Pinpoint the cell where the given text exists, returning its (x, y) midpoint coordinate. 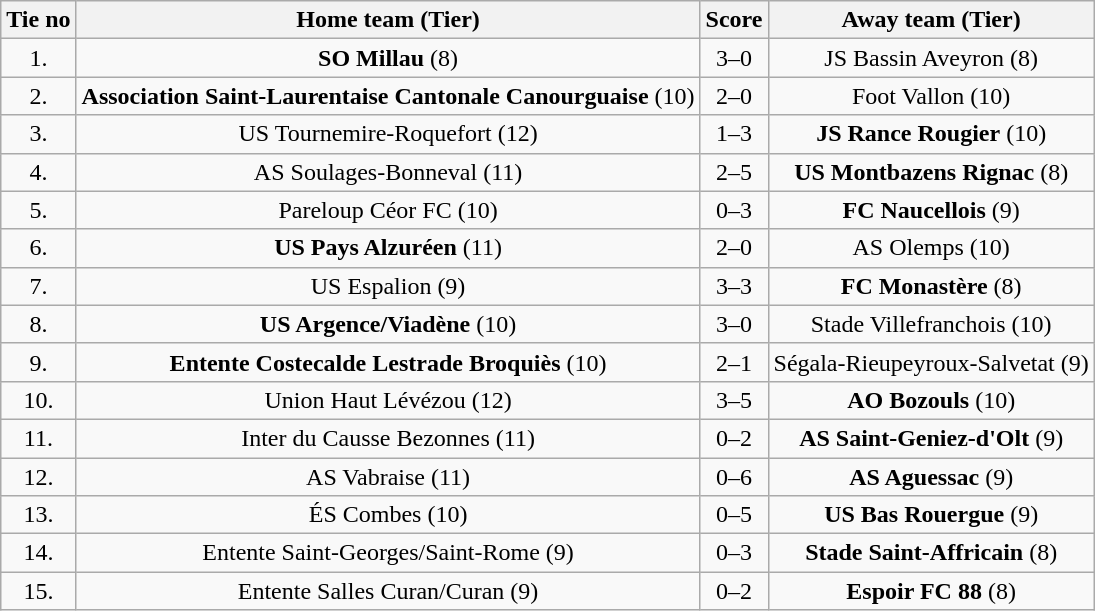
2. (38, 96)
FC Naucellois (9) (931, 210)
1. (38, 58)
Stade Villefranchois (10) (931, 324)
US Espalion (9) (388, 286)
11. (38, 438)
Ségala-Rieupeyroux-Salvetat (9) (931, 362)
JS Bassin Aveyron (8) (931, 58)
Association Saint-Laurentaise Cantonale Canourguaise (10) (388, 96)
ÉS Combes (10) (388, 515)
Entente Salles Curan/Curan (9) (388, 591)
AS Vabraise (11) (388, 477)
Pareloup Céor FC (10) (388, 210)
Union Haut Lévézou (12) (388, 400)
US Bas Rouergue (9) (931, 515)
12. (38, 477)
3–3 (734, 286)
7. (38, 286)
FC Monastère (8) (931, 286)
Entente Costecalde Lestrade Broquiès (10) (388, 362)
Score (734, 20)
Home team (Tier) (388, 20)
3–5 (734, 400)
Tie no (38, 20)
AS Olemps (10) (931, 248)
AO Bozouls (10) (931, 400)
1–3 (734, 134)
0–5 (734, 515)
US Argence/Viadène (10) (388, 324)
4. (38, 172)
US Pays Alzuréen (11) (388, 248)
AS Soulages-Bonneval (11) (388, 172)
2–5 (734, 172)
8. (38, 324)
3. (38, 134)
15. (38, 591)
2–1 (734, 362)
SO Millau (8) (388, 58)
US Montbazens Rignac (8) (931, 172)
AS Aguessac (9) (931, 477)
JS Rance Rougier (10) (931, 134)
5. (38, 210)
10. (38, 400)
Inter du Causse Bezonnes (11) (388, 438)
US Tournemire-Roquefort (12) (388, 134)
Stade Saint-Affricain (8) (931, 553)
14. (38, 553)
Espoir FC 88 (8) (931, 591)
13. (38, 515)
9. (38, 362)
AS Saint-Geniez-d'Olt (9) (931, 438)
Entente Saint-Georges/Saint-Rome (9) (388, 553)
Foot Vallon (10) (931, 96)
6. (38, 248)
0–6 (734, 477)
Away team (Tier) (931, 20)
